Return [X, Y] of the center of cell containing provided text 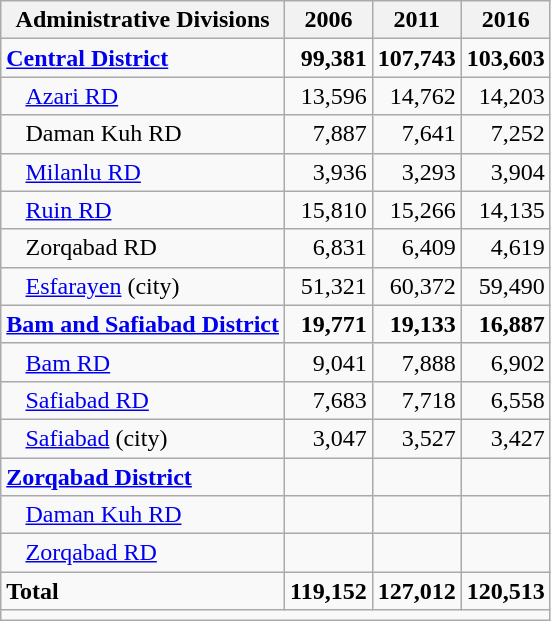
15,810 [329, 210]
2006 [329, 20]
3,427 [506, 438]
14,762 [416, 96]
3,936 [329, 172]
Bam RD [143, 362]
103,603 [506, 58]
Safiabad (city) [143, 438]
Ruin RD [143, 210]
120,513 [506, 591]
2011 [416, 20]
119,152 [329, 591]
14,135 [506, 210]
51,321 [329, 286]
2016 [506, 20]
7,683 [329, 400]
14,203 [506, 96]
6,831 [329, 248]
19,133 [416, 324]
Zorqabad District [143, 477]
127,012 [416, 591]
7,641 [416, 134]
Administrative Divisions [143, 20]
7,888 [416, 362]
7,718 [416, 400]
3,904 [506, 172]
Esfarayen (city) [143, 286]
Central District [143, 58]
19,771 [329, 324]
Safiabad RD [143, 400]
6,558 [506, 400]
Total [143, 591]
107,743 [416, 58]
Azari RD [143, 96]
16,887 [506, 324]
15,266 [416, 210]
60,372 [416, 286]
3,047 [329, 438]
59,490 [506, 286]
13,596 [329, 96]
3,293 [416, 172]
Bam and Safiabad District [143, 324]
Milanlu RD [143, 172]
9,041 [329, 362]
7,887 [329, 134]
6,902 [506, 362]
99,381 [329, 58]
6,409 [416, 248]
7,252 [506, 134]
3,527 [416, 438]
4,619 [506, 248]
